Return [X, Y] of the center of cell containing provided text 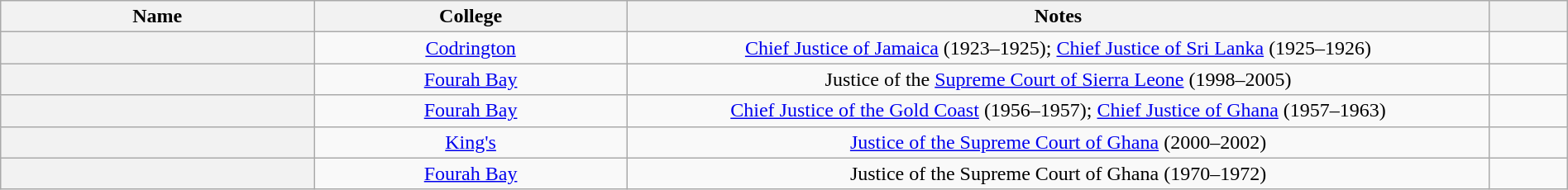
Justice of the Supreme Court of Sierra Leone (1998–2005) [1059, 79]
Justice of the Supreme Court of Ghana (2000–2002) [1059, 142]
Codrington [471, 48]
Chief Justice of the Gold Coast (1956–1957); Chief Justice of Ghana (1957–1963) [1059, 111]
Name [157, 17]
Notes [1059, 17]
College [471, 17]
Chief Justice of Jamaica (1923–1925); Chief Justice of Sri Lanka (1925–1926) [1059, 48]
Justice of the Supreme Court of Ghana (1970–1972) [1059, 173]
King's [471, 142]
